For the text-containing cell, return its midpoint in (x, y) coordinate format. 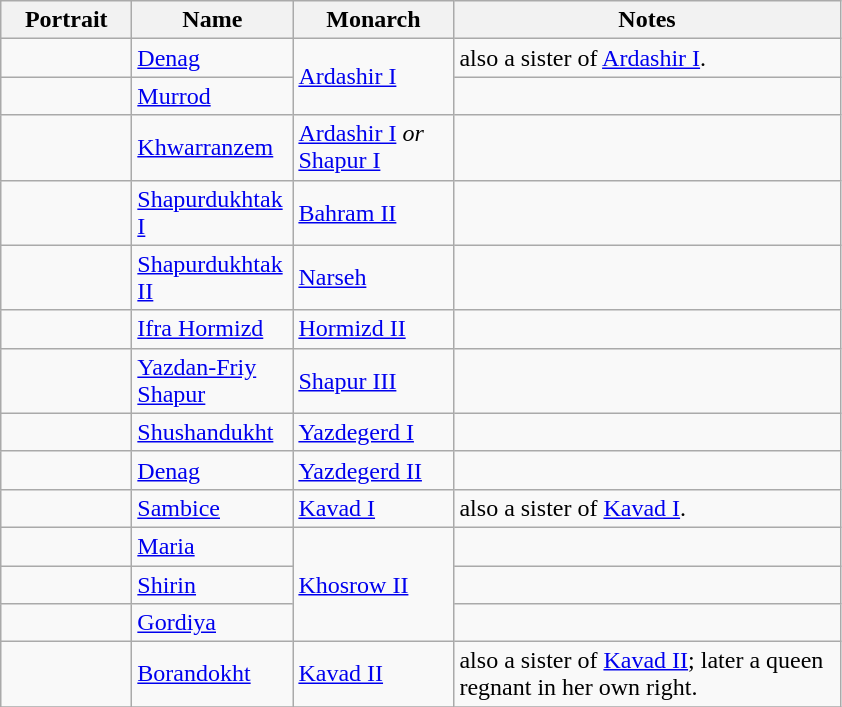
Shapurdukhtak I (212, 212)
Shushandukht (212, 432)
Shirin (212, 585)
Bahram II (374, 212)
Ardashir I (374, 77)
Sambice (212, 508)
Yazdegerd II (374, 470)
also a sister of Ardashir I. (647, 58)
Narseh (374, 278)
Borandokht (212, 674)
Khosrow II (374, 584)
Monarch (374, 20)
Portrait (66, 20)
Murrod (212, 96)
Notes (647, 20)
Kavad I (374, 508)
also a sister of Kavad I. (647, 508)
Khwarranzem (212, 148)
Hormizd II (374, 329)
Shapurdukhtak II (212, 278)
Ardashir I orShapur I (374, 148)
Yazdan-Friy Shapur (212, 380)
Ifra Hormizd (212, 329)
Maria (212, 546)
Gordiya (212, 623)
Shapur III (374, 380)
also a sister of Kavad II; later a queen regnant in her own right. (647, 674)
Yazdegerd I (374, 432)
Name (212, 20)
Kavad II (374, 674)
